Extract the (x, y) coordinate from the center of the cell holding the provided text.  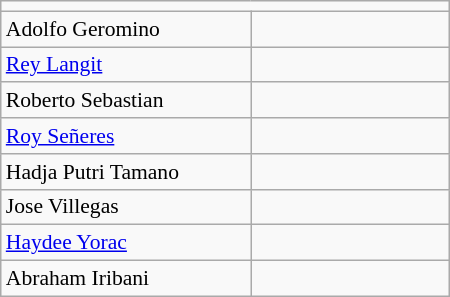
Hadja Putri Tamano (126, 172)
Adolfo Geromino (126, 29)
Jose Villegas (126, 207)
Rey Langit (126, 65)
Roberto Sebastian (126, 101)
Abraham Iribani (126, 279)
Roy Señeres (126, 136)
Haydee Yorac (126, 243)
